Identify which cell holds the provided text, then report its (x, y) central coordinate. 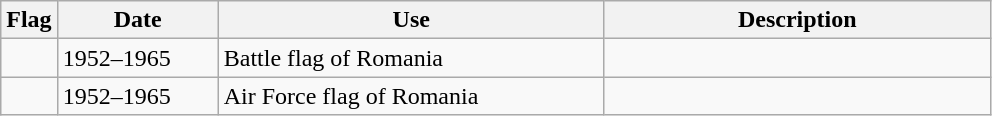
Battle flag of Romania (411, 58)
Flag (29, 20)
Description (797, 20)
Date (138, 20)
Air Force flag of Romania (411, 96)
Use (411, 20)
